Find where the given text appears and provide that cell's center as [x, y] coordinate. 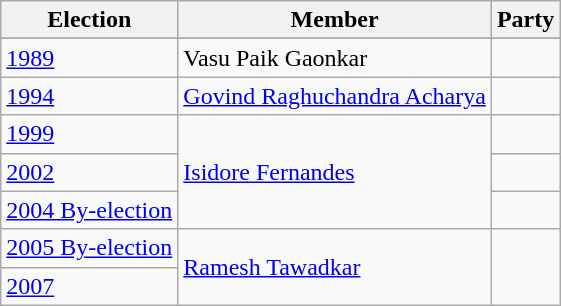
1989 [90, 58]
1999 [90, 134]
2004 By-election [90, 210]
Member [335, 20]
Isidore Fernandes [335, 172]
Election [90, 20]
Party [525, 20]
2002 [90, 172]
2005 By-election [90, 248]
Govind Raghuchandra Acharya [335, 96]
1994 [90, 96]
2007 [90, 286]
Ramesh Tawadkar [335, 267]
Vasu Paik Gaonkar [335, 58]
